Pinpoint the cell where the given text exists, returning its [X, Y] midpoint coordinate. 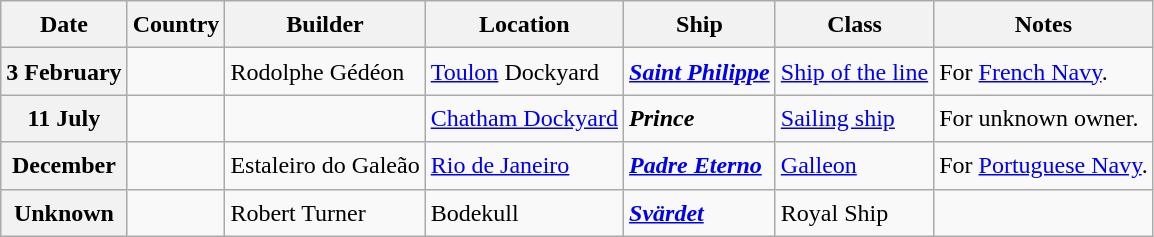
Robert Turner [325, 212]
Svärdet [700, 212]
Country [176, 24]
Unknown [64, 212]
Toulon Dockyard [524, 72]
For French Navy. [1044, 72]
Ship [700, 24]
11 July [64, 118]
Date [64, 24]
Rio de Janeiro [524, 166]
3 February [64, 72]
Chatham Dockyard [524, 118]
Class [854, 24]
Estaleiro do Galeão [325, 166]
Location [524, 24]
For unknown owner. [1044, 118]
Galleon [854, 166]
Rodolphe Gédéon [325, 72]
For Portuguese Navy. [1044, 166]
December [64, 166]
Prince [700, 118]
Saint Philippe [700, 72]
Notes [1044, 24]
Ship of the line [854, 72]
Bodekull [524, 212]
Sailing ship [854, 118]
Builder [325, 24]
Royal Ship [854, 212]
Padre Eterno [700, 166]
